Find where the given text appears and provide that cell's center as (X, Y) coordinate. 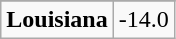
-14.0 (144, 20)
Louisiana (57, 20)
